Return the (x, y) coordinate for the center point of the cell that contains the specified text.  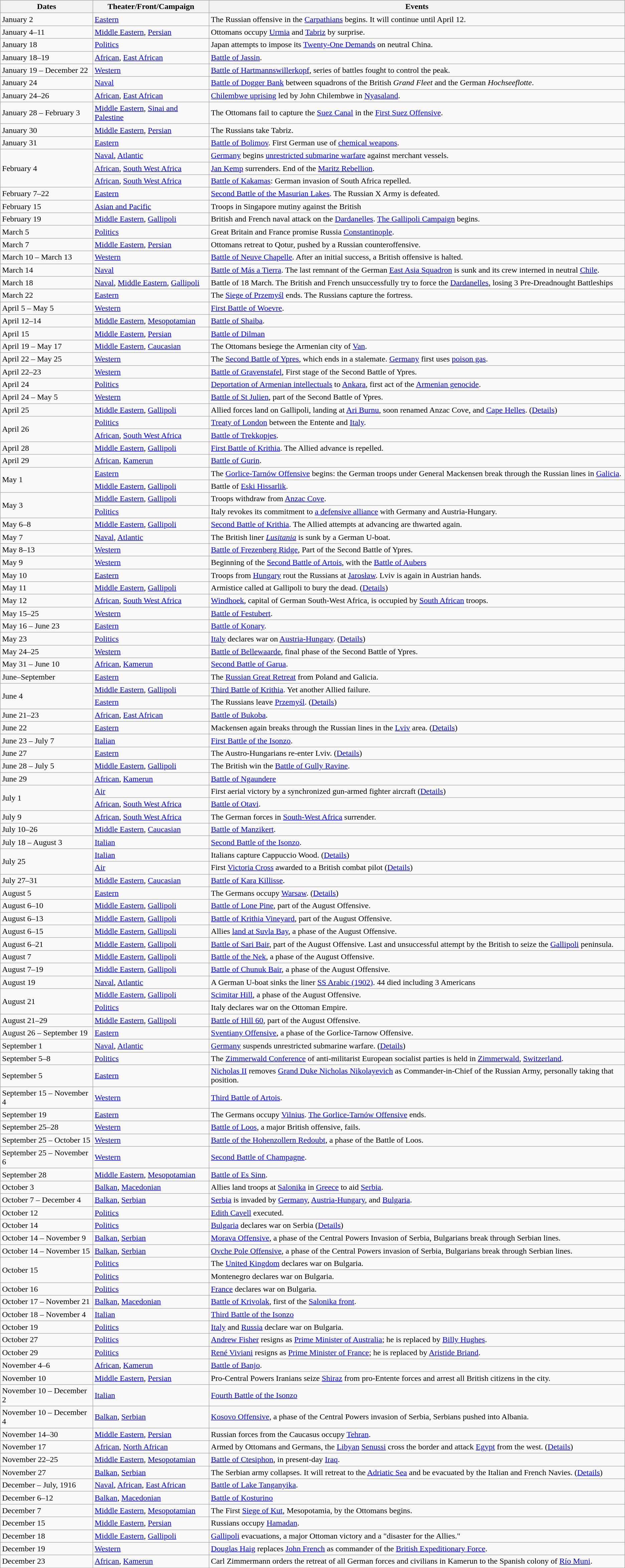
Battle of the Nek, a phase of the August Offensive. (417, 957)
Battle of Hill 60, part of the August Offensive. (417, 1020)
November 14–30 (47, 1434)
August 6–15 (47, 931)
Battle of Banjo. (417, 1365)
Sventiany Offensive, a phase of the Gorlice-Tarnow Offensive. (417, 1033)
June 28 – July 5 (47, 766)
March 10 – March 13 (47, 257)
February 4 (47, 168)
November 22–25 (47, 1460)
January 2 (47, 19)
Battle of Bolimov. First German use of chemical weapons. (417, 143)
January 18 (47, 45)
Battle of Chunuk Bair, a phase of the August Offensive. (417, 969)
May 24–25 (47, 652)
February 19 (47, 219)
Treaty of London between the Entente and Italy. (417, 423)
October 12 (47, 1213)
Italy declares war on Austria-Hungary. (Details) (417, 639)
Battle of St Julien, part of the Second Battle of Ypres. (417, 397)
July 27–31 (47, 880)
The First Siege of Kut, Mesopotamia, by the Ottomans begins. (417, 1511)
Battle of Neuve Chapelle. After an initial success, a British offensive is halted. (417, 257)
October 15 (47, 1270)
Battle of Loos, a major British offensive, fails. (417, 1127)
The Serbian army collapses. It will retreat to the Adriatic Sea and be evacuated by the Italian and French Navies. (Details) (417, 1472)
The Russian offensive in the Carpathians begins. It will continue until April 12. (417, 19)
Troops in Singapore mutiny against the British (417, 206)
Second Battle of Champagne. (417, 1157)
Second Battle of the Masurian Lakes. The Russian X Army is defeated. (417, 194)
A German U-boat sinks the liner SS Arabic (1902). 44 died including 3 Americans (417, 982)
July 25 (47, 861)
November 27 (47, 1472)
November 10 (47, 1378)
Deportation of Armenian intellectuals to Ankara, first act of the Armenian genocide. (417, 385)
Second Battle of Garua. (417, 664)
The British liner Lusitania is sunk by a German U-boat. (417, 537)
Naval, Middle Eastern, Gallipoli (151, 283)
March 18 (47, 283)
October 3 (47, 1187)
Kosovo Offensive, a phase of the Central Powers invasion of Serbia, Serbians pushed into Albania. (417, 1417)
April 25 (47, 410)
March 14 (47, 270)
Battle of Bukoba. (417, 715)
Germany begins unrestricted submarine warfare against merchant vessels. (417, 155)
Great Britain and France promise Russia Constantinople. (417, 232)
The Germans occupy Vilnius. The Gorlice-Tarnów Offensive ends. (417, 1115)
April 24 – May 5 (47, 397)
The Russian Great Retreat from Poland and Galicia. (417, 677)
Battle of Es Sinn. (417, 1174)
May 15–25 (47, 613)
Italy and Russia declare war on Bulgaria. (417, 1327)
Battle of Bellewaarde, final phase of the Second Battle of Ypres. (417, 652)
August 26 – September 19 (47, 1033)
April 26 (47, 429)
January 30 (47, 130)
Battle of Jassin. (417, 57)
Windhoek, capital of German South-West Africa, is occupied by South African troops. (417, 601)
Mackensen again breaks through the Russian lines in the Lviv area. (Details) (417, 728)
May 12 (47, 601)
May 11 (47, 588)
Battle of the Hohenzollern Redoubt, a phase of the Battle of Loos. (417, 1140)
February 15 (47, 206)
The Ottomans fail to capture the Suez Canal in the First Suez Offensive. (417, 113)
The Gorlice-Tarnów Offensive begins: the German troops under General Mackensen break through the Russian lines in Galicia. (417, 473)
August 21–29 (47, 1020)
August 21 (47, 1001)
October 29 (47, 1352)
December 7 (47, 1511)
April 5 – May 5 (47, 308)
Battle of Kosturino (417, 1498)
May 3 (47, 505)
France declares war on Bulgaria. (417, 1289)
March 5 (47, 232)
Battle of Krivolak, first of the Salonika front. (417, 1302)
The Austro-Hungarians re-enter Lviv. (Details) (417, 753)
April 28 (47, 448)
January 19 – December 22 (47, 70)
Allies land at Suvla Bay, a phase of the August Offensive. (417, 931)
September 5–8 (47, 1058)
October 7 – December 4 (47, 1200)
November 10 – December 2 (47, 1395)
September 25–28 (47, 1127)
The British win the Battle of Gully Ravine. (417, 766)
Douglas Haig replaces John French as commander of the British Expeditionary Force. (417, 1549)
December 19 (47, 1549)
June 4 (47, 696)
Allies land troops at Salonika in Greece to aid Serbia. (417, 1187)
Naval, African, East African (151, 1485)
April 29 (47, 461)
May 16 – June 23 (47, 626)
The Russians take Tabriz. (417, 130)
Italy declares war on the Ottoman Empire. (417, 1008)
Battle of Hartmannswillerkopf, series of battles fought to control the peak. (417, 70)
April 22 – May 25 (47, 359)
The Germans occupy Warsaw. (Details) (417, 893)
Pro-Central Powers Iranians seize Shiraz from pro-Entente forces and arrest all British citizens in the city. (417, 1378)
September 25 – November 6 (47, 1157)
February 7–22 (47, 194)
René Viviani resigns as Prime Minister of France; he is replaced by Aristide Briand. (417, 1352)
Battle of Shaiba. (417, 321)
December 23 (47, 1561)
January 31 (47, 143)
Morava Offensive, a phase of the Central Powers Invasion of Serbia, Bulgarians break through Serbian lines. (417, 1238)
August 5 (47, 893)
July 9 (47, 817)
Nicholas II removes Grand Duke Nicholas Nikolayevich as Commander-in-Chief of the Russian Army, personally taking that position. (417, 1076)
August 6–10 (47, 906)
Germany suspends unrestricted submarine warfare. (Details) (417, 1046)
January 18–19 (47, 57)
August 19 (47, 982)
Middle Eastern, Sinai and Palestine (151, 113)
August 6–21 (47, 944)
December 6–12 (47, 1498)
October 14 – November 9 (47, 1238)
Battle of Kakamas: German invasion of South Africa repelled. (417, 181)
Ottomans retreat to Qotur, pushed by a Russian counteroffensive. (417, 245)
Battle of Kara Killisse. (417, 880)
May 7 (47, 537)
May 6–8 (47, 524)
May 1 (47, 480)
Allied forces land on Gallipoli, landing at Ari Burnu, soon renamed Anzac Cove, and Cape Helles. (Details) (417, 410)
Battle of 18 March. The British and French unsuccessfully try to force the Dardanelles, losing 3 Pre-Dreadnought Battleships (417, 283)
Battle of Krithia Vineyard, part of the August Offensive. (417, 918)
Japan attempts to impose its Twenty-One Demands on neutral China. (417, 45)
October 14 – November 15 (47, 1251)
May 31 – June 10 (47, 664)
Battle of Festubert. (417, 613)
January 28 – February 3 (47, 113)
The German forces in South-West Africa surrender. (417, 817)
African, North African (151, 1447)
Battle of Gurin. (417, 461)
First Victoria Cross awarded to a British combat pilot (Details) (417, 868)
The Siege of Przemyśl ends. The Russians capture the fortress. (417, 295)
April 19 – May 17 (47, 346)
April 22–23 (47, 372)
May 8–13 (47, 550)
Battle of Otavi. (417, 804)
November 10 – December 4 (47, 1417)
January 4–11 (47, 32)
Third Battle of the Isonzo (417, 1314)
Battle of Lake Tanganyika. (417, 1485)
October 16 (47, 1289)
October 17 – November 21 (47, 1302)
Battle of Ctesiphon, in present-day Iraq. (417, 1460)
Chilembwe uprising led by John Chilembwe in Nyasaland. (417, 96)
Battle of Ngaundere (417, 779)
November 4–6 (47, 1365)
Events (417, 7)
Russian forces from the Caucasus occupy Tehran. (417, 1434)
Italians capture Cappuccio Wood. (Details) (417, 855)
March 22 (47, 295)
Fourth Battle of the Isonzo (417, 1395)
Bulgaria declares war on Serbia (Details) (417, 1226)
Second Battle of the Isonzo. (417, 842)
July 10–26 (47, 830)
October 14 (47, 1226)
Armed by Ottomans and Germans, the Libyan Senussi cross the border and attack Egypt from the west. (Details) (417, 1447)
Armistice called at Gallipoli to bury the dead. (Details) (417, 588)
Serbia is invaded by Germany, Austria-Hungary, and Bulgaria. (417, 1200)
September 15 – November 4 (47, 1097)
Third Battle of Krithia. Yet another Allied failure. (417, 690)
September 1 (47, 1046)
November 17 (47, 1447)
March 7 (47, 245)
Battle of Manzikert. (417, 830)
Battle of Sari Bair, part of the August Offensive. Last and unsuccessful attempt by the British to seize the Gallipoli peninsula. (417, 944)
April 24 (47, 385)
September 5 (47, 1076)
December 15 (47, 1523)
Troops withdraw from Anzac Cove. (417, 499)
Asian and Pacific (151, 206)
British and French naval attack on the Dardanelles. The Gallipoli Campaign begins. (417, 219)
Battle of Konary. (417, 626)
Second Battle of Krithia. The Allied attempts at advancing are thwarted again. (417, 524)
May 23 (47, 639)
July 1 (47, 798)
Battle of Trekkopjes. (417, 435)
August 7–19 (47, 969)
Troops from Hungary rout the Russians at Jarosław. Lviv is again in Austrian hands. (417, 575)
Andrew Fisher resigns as Prime Minister of Australia; he is replaced by Billy Hughes. (417, 1340)
Russians occupy Hamadan. (417, 1523)
May 10 (47, 575)
June 29 (47, 779)
Carl Zimmermann orders the retreat of all German forces and civilians in Kamerun to the Spanish colony of Río Muni. (417, 1561)
June–September (47, 677)
May 9 (47, 562)
June 22 (47, 728)
June 27 (47, 753)
July 18 – August 3 (47, 842)
First Battle of Woevre. (417, 308)
The Second Battle of Ypres, which ends in a stalemate. Germany first uses poison gas. (417, 359)
Gallipoli evacuations, a major Ottoman victory and a "disaster for the Allies." (417, 1536)
Third Battle of Artois. (417, 1097)
The Russians leave Przemyśl. (Details) (417, 702)
Ovche Pole Offensive, a phase of the Central Powers invasion of Serbia, Bulgarians break through Serbian lines. (417, 1251)
October 18 – November 4 (47, 1314)
The United Kingdom declares war on Bulgaria. (417, 1264)
August 7 (47, 957)
Ottomans occupy Urmia and Tabriz by surprise. (417, 32)
September 28 (47, 1174)
December – July, 1916 (47, 1485)
April 12–14 (47, 321)
The Zimmerwald Conference of anti-militarist European socialist parties is held in Zimmerwald, Switzerland. (417, 1058)
Montenegro declares war on Bulgaria. (417, 1276)
Beginning of the Second Battle of Artois, with the Battle of Aubers (417, 562)
Edith Cavell executed. (417, 1213)
Jan Kemp surrenders. End of the Maritz Rebellion. (417, 168)
First aerial victory by a synchronized gun-armed fighter aircraft (Details) (417, 792)
Battle of Dogger Bank between squadrons of the British Grand Fleet and the German Hochseeflotte. (417, 83)
First Battle of the Isonzo. (417, 740)
October 19 (47, 1327)
June 23 – July 7 (47, 740)
Theater/Front/Campaign (151, 7)
Scimitar Hill, a phase of the August Offensive. (417, 995)
December 18 (47, 1536)
Battle of Más a Tierra. The last remnant of the German East Asia Squadron is sunk and its crew interned in neutral Chile. (417, 270)
October 27 (47, 1340)
Italy revokes its commitment to a defensive alliance with Germany and Austria-Hungary. (417, 512)
Battle of Lone Pine, part of the August Offensive. (417, 906)
Battle of Dilman (417, 333)
April 15 (47, 333)
Battle of Eski Hissarlik. (417, 486)
The Ottomans besiege the Armenian city of Van. (417, 346)
January 24–26 (47, 96)
September 25 – October 15 (47, 1140)
June 21–23 (47, 715)
January 24 (47, 83)
Dates (47, 7)
August 6–13 (47, 918)
First Battle of Krithia. The Allied advance is repelled. (417, 448)
Battle of Frezenberg Ridge, Part of the Second Battle of Ypres. (417, 550)
Battle of Gravenstafel, First stage of the Second Battle of Ypres. (417, 372)
September 19 (47, 1115)
